Pinpoint the cell where the given text exists, returning its (x, y) midpoint coordinate. 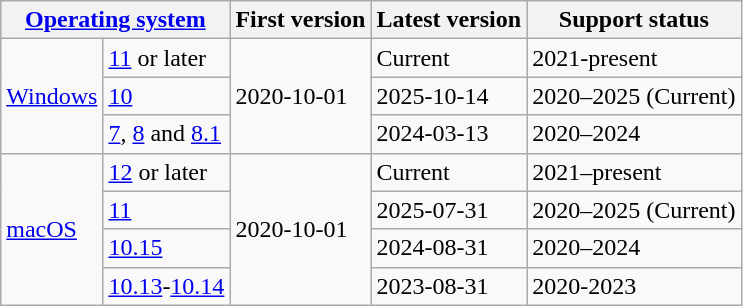
11 (166, 210)
Windows (52, 96)
2024-03-13 (449, 134)
10.13-10.14 (166, 286)
Support status (634, 20)
2020-2023 (634, 286)
7, 8 and 8.1 (166, 134)
11 or later (166, 58)
macOS (52, 229)
Latest version (449, 20)
2025-07-31 (449, 210)
2021–present (634, 172)
2024-08-31 (449, 248)
12 or later (166, 172)
2021-present (634, 58)
Operating system (116, 20)
10 (166, 96)
2025-10-14 (449, 96)
First version (300, 20)
2023-08-31 (449, 286)
10.15 (166, 248)
